Return the (x, y) coordinate for the center point of the cell that contains the specified text.  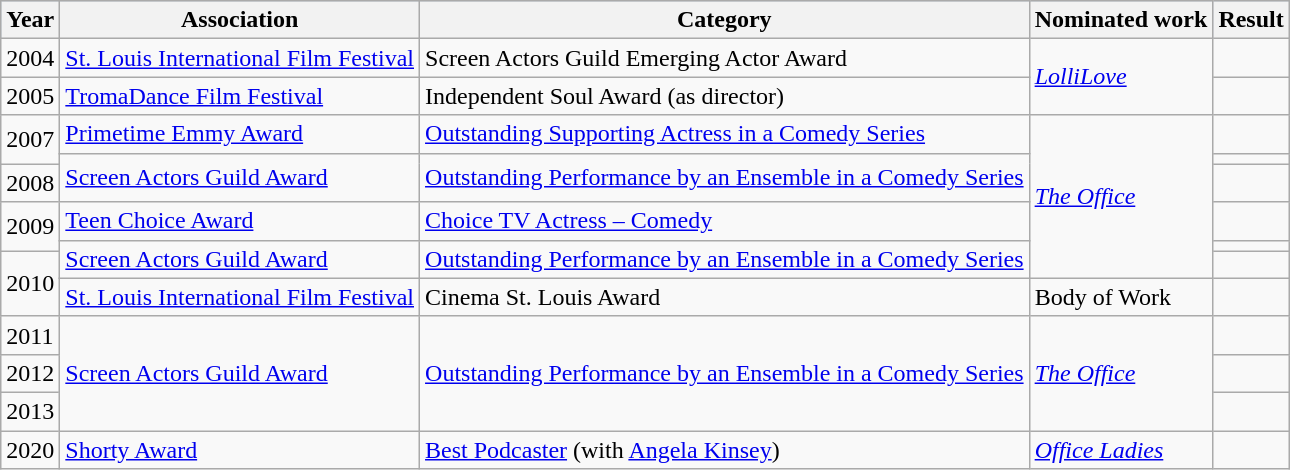
2012 (30, 373)
2011 (30, 335)
2004 (30, 58)
2007 (30, 140)
2005 (30, 96)
Cinema St. Louis Award (725, 297)
Nominated work (1121, 20)
TromaDance Film Festival (240, 96)
LolliLove (1121, 77)
Independent Soul Award (as director) (725, 96)
2010 (30, 284)
Choice TV Actress – Comedy (725, 221)
Shorty Award (240, 449)
Office Ladies (1121, 449)
2013 (30, 411)
Association (240, 20)
Body of Work (1121, 297)
2008 (30, 183)
Category (725, 20)
2009 (30, 226)
2020 (30, 449)
Best Podcaster (with Angela Kinsey) (725, 449)
Primetime Emmy Award (240, 134)
Result (1251, 20)
Year (30, 20)
Outstanding Supporting Actress in a Comedy Series (725, 134)
Teen Choice Award (240, 221)
Screen Actors Guild Emerging Actor Award (725, 58)
